Search for the cell housing the specified text and yield its [X, Y] center coordinate. 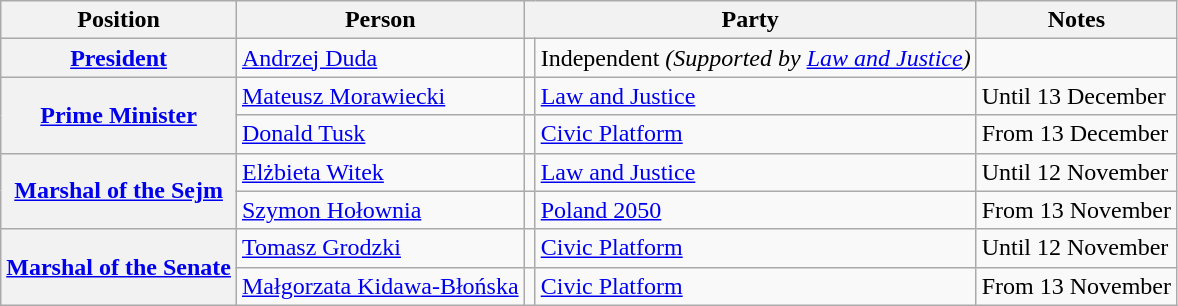
Poland 2050 [756, 210]
Marshal of the Senate [119, 267]
Marshal of the Sejm [119, 191]
Person [380, 20]
President [119, 58]
Prime Minister [119, 115]
Donald Tusk [380, 134]
Party [750, 20]
Until 13 December [1076, 96]
Mateusz Morawiecki [380, 96]
Andrzej Duda [380, 58]
Tomasz Grodzki [380, 248]
Elżbieta Witek [380, 172]
Małgorzata Kidawa-Błońska [380, 286]
Szymon Hołownia [380, 210]
Notes [1076, 20]
Position [119, 20]
Independent (Supported by Law and Justice) [756, 58]
From 13 December [1076, 134]
